Capture the cell that displays the provided text and extract its [X, Y] central coordinate. 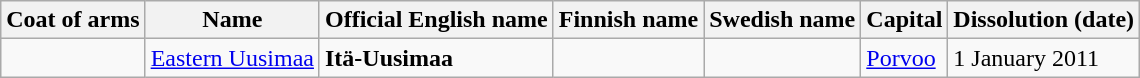
1 January 2011 [1044, 58]
Finnish name [628, 20]
Official English name [436, 20]
Swedish name [782, 20]
Porvoo [904, 58]
Itä-Uusimaa [436, 58]
Dissolution (date) [1044, 20]
Eastern Uusimaa [232, 58]
Capital [904, 20]
Name [232, 20]
Coat of arms [73, 20]
